Return (x, y) of the center of cell containing provided text 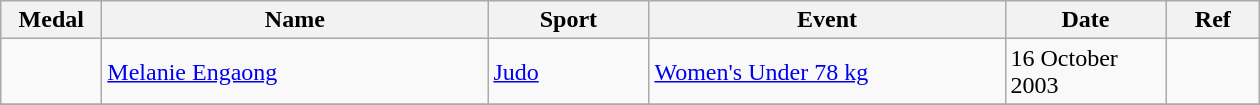
Name (295, 20)
Sport (568, 20)
16 October 2003 (1086, 72)
Melanie Engaong (295, 72)
Medal (52, 20)
Judo (568, 72)
Ref (1213, 20)
Date (1086, 20)
Women's Under 78 kg (827, 72)
Event (827, 20)
